Identify which cell holds the provided text, then report its [X, Y] central coordinate. 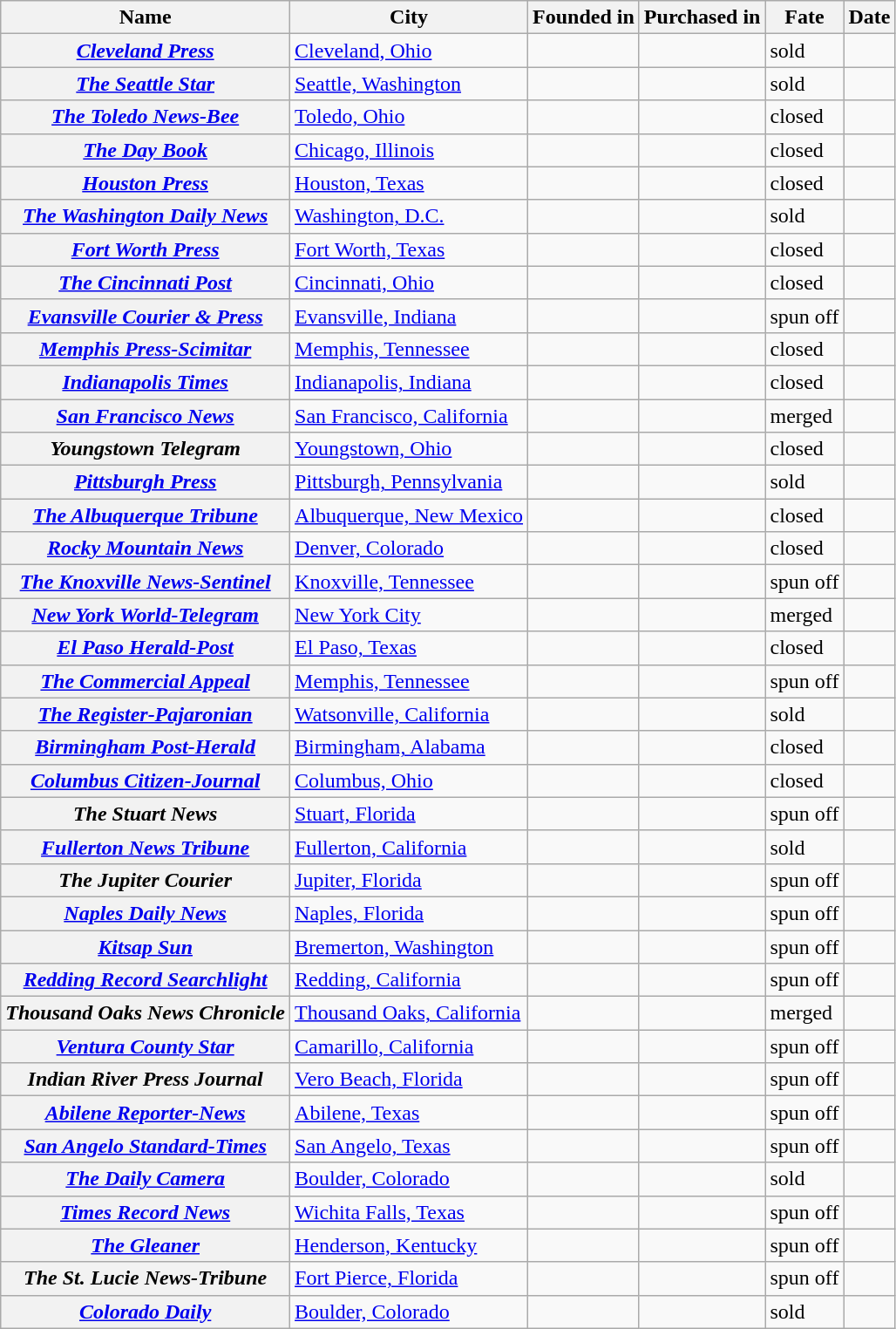
Fullerton, California [410, 847]
The Albuquerque Tribune [146, 515]
Fort Worth Press [146, 249]
The Commercial Appeal [146, 681]
Seattle, Washington [410, 84]
The Seattle Star [146, 84]
Denver, Colorado [410, 549]
Colorado Daily [146, 1312]
Vero Beach, Florida [410, 1080]
Houston, Texas [410, 183]
Pittsburgh, Pennsylvania [410, 482]
Fort Pierce, Florida [410, 1278]
Redding Record Searchlight [146, 980]
Fate [804, 17]
The Day Book [146, 150]
Toledo, Ohio [410, 117]
Bremerton, Washington [410, 946]
Fort Worth, Texas [410, 249]
Evansville Courier & Press [146, 316]
Birmingham, Alabama [410, 747]
Abilene, Texas [410, 1113]
The Stuart News [146, 814]
Youngstown Telegram [146, 449]
Chicago, Illinois [410, 150]
Cleveland Press [146, 51]
Redding, California [410, 980]
Kitsap Sun [146, 946]
El Paso, Texas [410, 648]
Columbus Citizen-Journal [146, 780]
Ventura County Star [146, 1046]
Albuquerque, New Mexico [410, 515]
Date [870, 17]
Pittsburgh Press [146, 482]
Abilene Reporter-News [146, 1113]
San Francisco News [146, 416]
Evansville, Indiana [410, 316]
Cincinnati, Ohio [410, 283]
San Angelo, Texas [410, 1146]
The Toledo News-Bee [146, 117]
Naples Daily News [146, 913]
Naples, Florida [410, 913]
The Washington Daily News [146, 216]
Henderson, Kentucky [410, 1245]
Indian River Press Journal [146, 1080]
The Knoxville News-Sentinel [146, 582]
The St. Lucie News-Tribune [146, 1278]
New York City [410, 615]
Knoxville, Tennessee [410, 582]
New York World-Telegram [146, 615]
Wichita Falls, Texas [410, 1212]
Times Record News [146, 1212]
City [410, 17]
Columbus, Ohio [410, 780]
Jupiter, Florida [410, 880]
Youngstown, Ohio [410, 449]
The Jupiter Courier [146, 880]
Birmingham Post-Herald [146, 747]
Fullerton News Tribune [146, 847]
San Angelo Standard-Times [146, 1146]
Indianapolis, Indiana [410, 382]
San Francisco, California [410, 416]
Name [146, 17]
Cleveland, Ohio [410, 51]
Memphis Press-Scimitar [146, 349]
Camarillo, California [410, 1046]
Purchased in [703, 17]
Thousand Oaks News Chronicle [146, 1013]
Indianapolis Times [146, 382]
The Cincinnati Post [146, 283]
Houston Press [146, 183]
Founded in [584, 17]
Watsonville, California [410, 714]
Rocky Mountain News [146, 549]
Thousand Oaks, California [410, 1013]
The Gleaner [146, 1245]
Stuart, Florida [410, 814]
The Daily Camera [146, 1179]
Washington, D.C. [410, 216]
The Register-Pajaronian [146, 714]
El Paso Herald-Post [146, 648]
